Locate the cell with the specified text and output its (x, y) center coordinate. 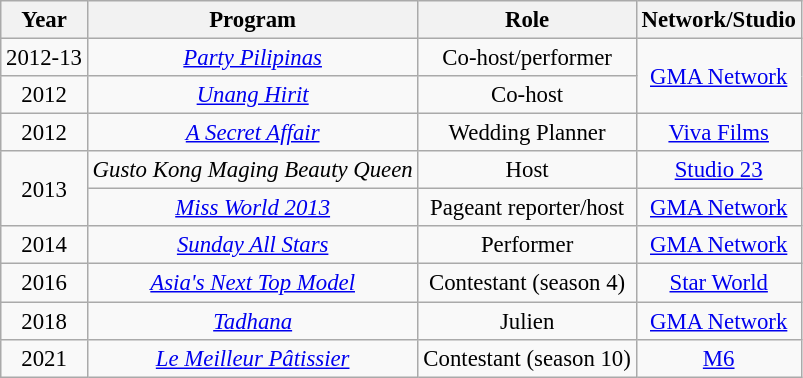
2016 (44, 283)
Co-host (527, 95)
Studio 23 (718, 170)
Party Pilipinas (252, 58)
Unang Hirit (252, 95)
Le Meilleur Pâtissier (252, 358)
Tadhana (252, 321)
Program (252, 20)
2018 (44, 321)
A Secret Affair (252, 133)
Asia's Next Top Model (252, 283)
Gusto Kong Maging Beauty Queen (252, 170)
Julien (527, 321)
Pageant reporter/host (527, 208)
2013 (44, 188)
Co-host/performer (527, 58)
Sunday All Stars (252, 245)
Viva Films (718, 133)
2012-13 (44, 58)
M6 (718, 358)
Network/Studio (718, 20)
Star World (718, 283)
Miss World 2013 (252, 208)
Contestant (season 4) (527, 283)
Performer (527, 245)
Role (527, 20)
Wedding Planner (527, 133)
Year (44, 20)
2021 (44, 358)
Contestant (season 10) (527, 358)
Host (527, 170)
2014 (44, 245)
